Return [x, y] of the center of cell containing provided text 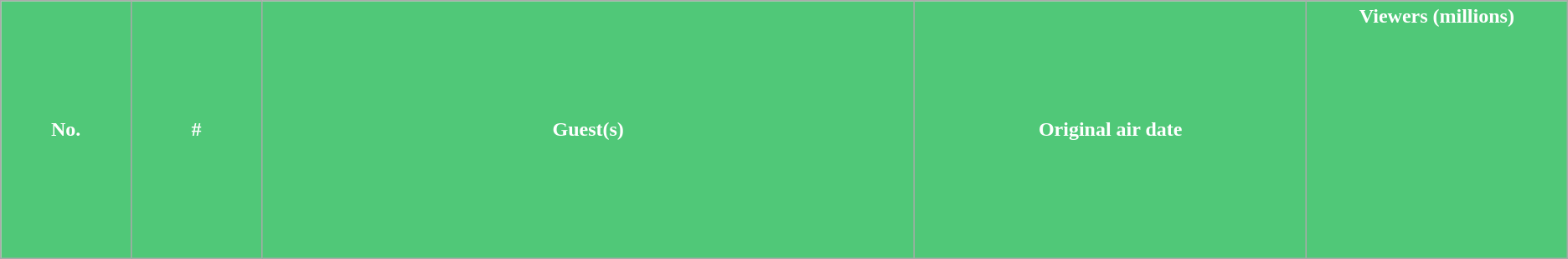
# [197, 130]
Guest(s) [588, 130]
Original air date [1111, 130]
No. [66, 130]
Viewers (millions) [1436, 130]
